Pinpoint the cell where the given text exists, returning its [X, Y] midpoint coordinate. 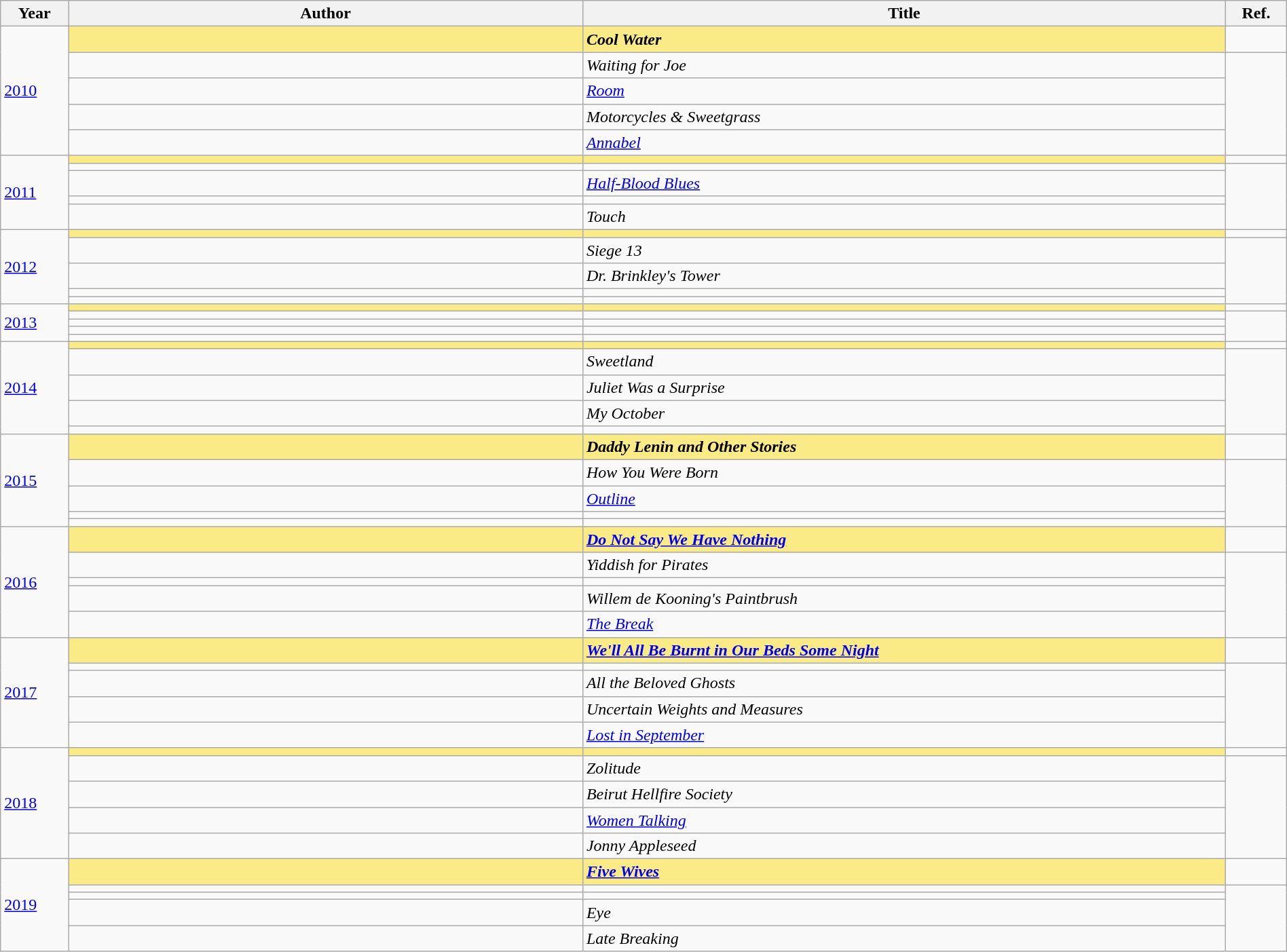
2015 [35, 480]
Room [904, 91]
2012 [35, 266]
Touch [904, 216]
Late Breaking [904, 938]
2010 [35, 91]
Zolitude [904, 768]
Willem de Kooning's Paintbrush [904, 598]
How You Were Born [904, 472]
Title [904, 14]
Yiddish for Pirates [904, 565]
Siege 13 [904, 250]
2017 [35, 692]
2018 [35, 803]
Cool Water [904, 39]
Motorcycles & Sweetgrass [904, 117]
All the Beloved Ghosts [904, 683]
Do Not Say We Have Nothing [904, 539]
Half-Blood Blues [904, 183]
Year [35, 14]
Daddy Lenin and Other Stories [904, 446]
2016 [35, 582]
Eye [904, 913]
Dr. Brinkley's Tower [904, 276]
Sweetland [904, 362]
My October [904, 413]
2013 [35, 323]
Lost in September [904, 735]
Jonny Appleseed [904, 846]
Beirut Hellfire Society [904, 794]
Five Wives [904, 872]
We'll All Be Burnt in Our Beds Some Night [904, 650]
Women Talking [904, 820]
Author [326, 14]
Waiting for Joe [904, 65]
Uncertain Weights and Measures [904, 709]
Annabel [904, 142]
Ref. [1256, 14]
2011 [35, 193]
2014 [35, 387]
2019 [35, 905]
Outline [904, 499]
The Break [904, 624]
Juliet Was a Surprise [904, 387]
